Identify which cell holds the provided text, then report its (x, y) central coordinate. 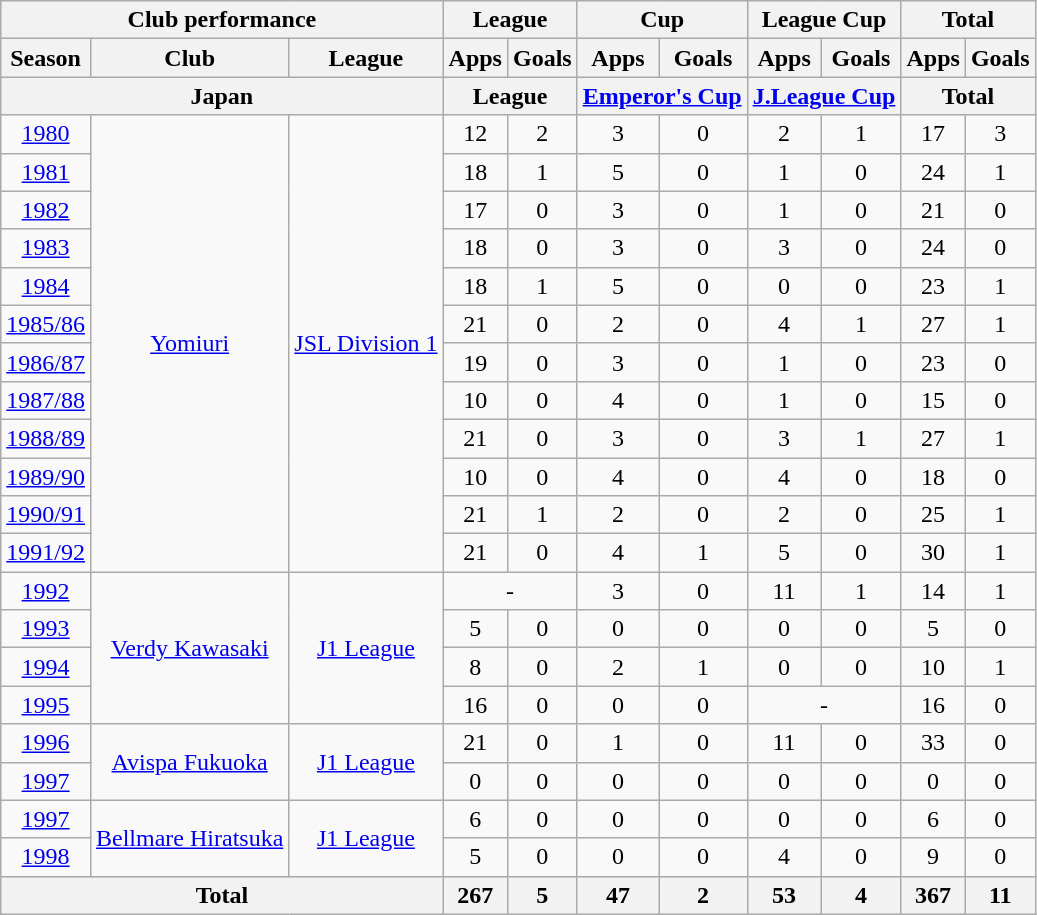
12 (475, 134)
8 (475, 667)
47 (618, 895)
9 (933, 857)
33 (933, 743)
53 (784, 895)
Emperor's Cup (662, 96)
Club (189, 58)
1986/87 (46, 362)
Club performance (222, 20)
1987/88 (46, 400)
14 (933, 591)
1992 (46, 591)
367 (933, 895)
1995 (46, 705)
1989/90 (46, 477)
JSL Division 1 (366, 344)
Avispa Fukuoka (189, 762)
1981 (46, 172)
Cup (662, 20)
1985/86 (46, 324)
267 (475, 895)
Bellmare Hiratsuka (189, 838)
J.League Cup (824, 96)
Season (46, 58)
1982 (46, 210)
1994 (46, 667)
15 (933, 400)
Verdy Kawasaki (189, 648)
1998 (46, 857)
Japan (222, 96)
1988/89 (46, 438)
25 (933, 515)
1991/92 (46, 553)
1996 (46, 743)
1980 (46, 134)
1983 (46, 248)
30 (933, 553)
1984 (46, 286)
19 (475, 362)
1990/91 (46, 515)
1993 (46, 629)
Yomiuri (189, 344)
League Cup (824, 20)
